Extract the (X, Y) coordinate from the center of the cell holding the provided text.  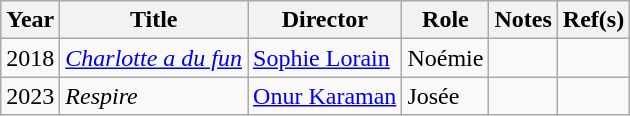
Title (154, 20)
2018 (30, 58)
Josée (446, 96)
2023 (30, 96)
Ref(s) (593, 20)
Director (325, 20)
Noémie (446, 58)
Sophie Lorain (325, 58)
Notes (523, 20)
Respire (154, 96)
Role (446, 20)
Onur Karaman (325, 96)
Year (30, 20)
Charlotte a du fun (154, 58)
